Locate the cell with the specified text and output its (x, y) center coordinate. 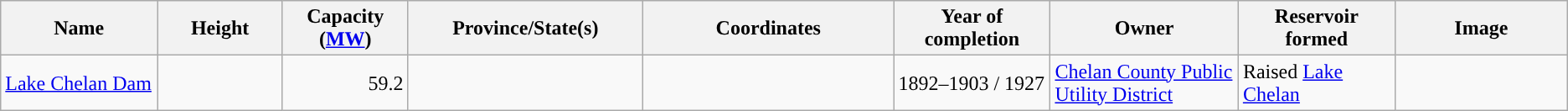
Coordinates (769, 29)
1892–1903 / 1927 (972, 82)
Reservoir formed (1317, 29)
Capacity (MW) (345, 29)
Raised Lake Chelan (1317, 82)
Image (1481, 29)
Owner (1144, 29)
Name (79, 29)
59.2 (345, 82)
Province/State(s) (526, 29)
Height (220, 29)
Year of completion (972, 29)
Lake Chelan Dam (79, 82)
Chelan County Public Utility District (1144, 82)
